Capture the cell that displays the provided text and extract its [X, Y] central coordinate. 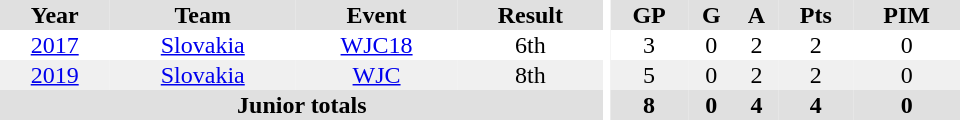
Result [530, 15]
A [757, 15]
WJC [376, 75]
Pts [816, 15]
Team [202, 15]
8 [649, 105]
8th [530, 75]
PIM [906, 15]
5 [649, 75]
6th [530, 45]
Junior totals [302, 105]
WJC18 [376, 45]
2019 [54, 75]
G [712, 15]
3 [649, 45]
2017 [54, 45]
Event [376, 15]
GP [649, 15]
Year [54, 15]
